From the cell containing the given text, extract its center point as [X, Y] coordinate. 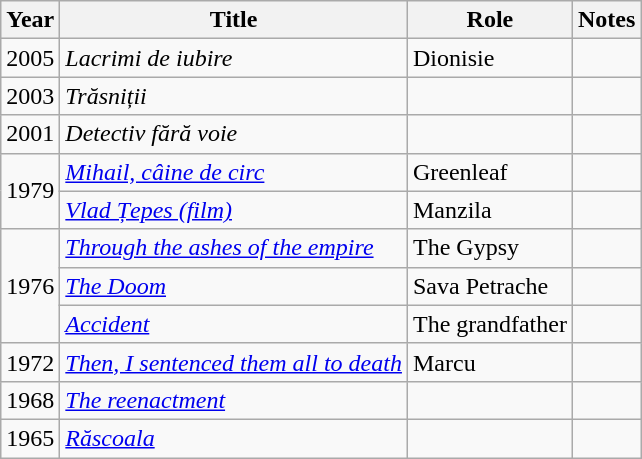
The reenactment [234, 400]
Year [30, 20]
Lacrimi de iubire [234, 58]
Title [234, 20]
Then, I sentenced them all to death [234, 362]
Detectiv fără voie [234, 134]
Vlad Țepes (film) [234, 210]
Accident [234, 324]
Manzila [490, 210]
1968 [30, 400]
2005 [30, 58]
Notes [606, 20]
Mihail, câine de circ [234, 172]
Dionisie [490, 58]
1976 [30, 286]
The Gypsy [490, 248]
The grandfather [490, 324]
1979 [30, 191]
Role [490, 20]
The Doom [234, 286]
Greenleaf [490, 172]
2003 [30, 96]
1972 [30, 362]
2001 [30, 134]
Marcu [490, 362]
Răscoala [234, 438]
Through the ashes of the empire [234, 248]
Sava Petrache [490, 286]
Trăsniții [234, 96]
1965 [30, 438]
